Search for the cell housing the specified text and yield its [x, y] center coordinate. 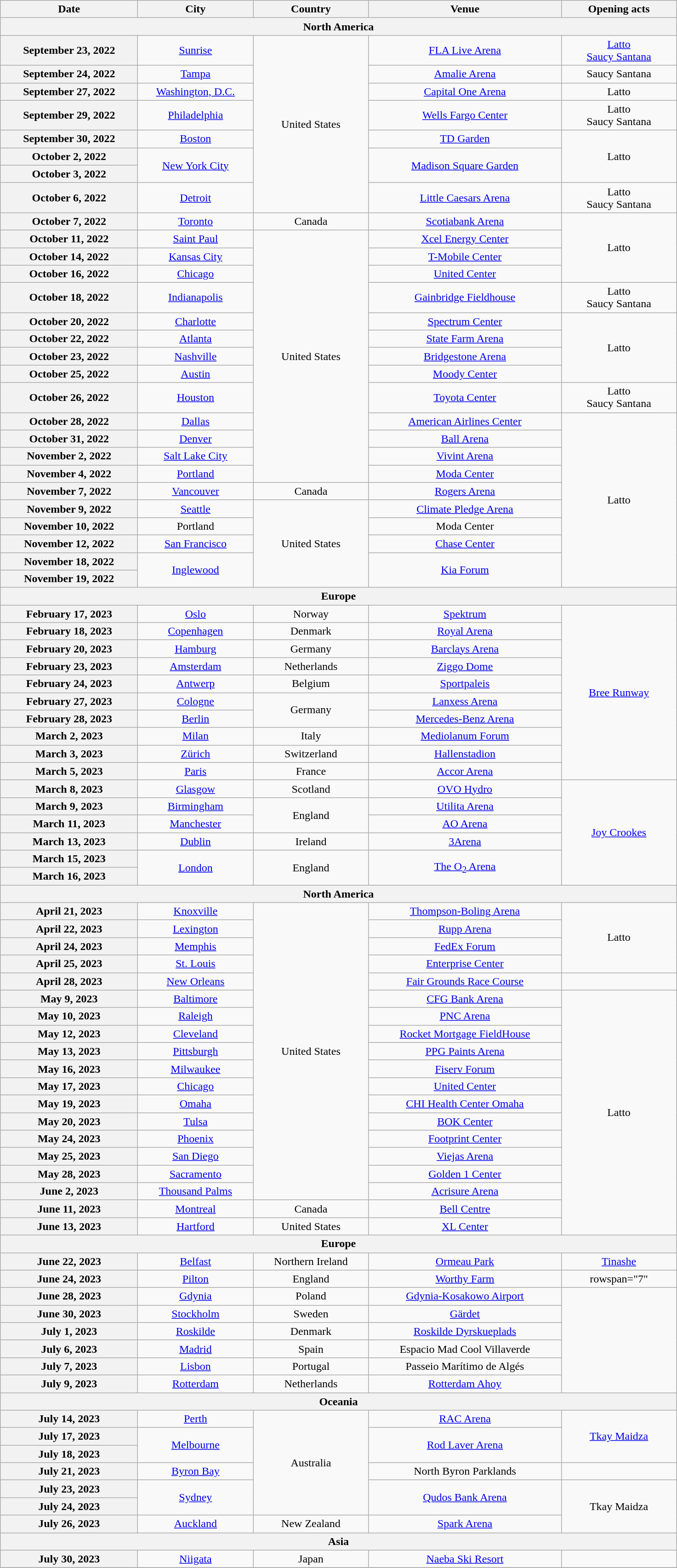
October 14, 2022 [69, 256]
May 28, 2023 [69, 1174]
Hartford [196, 1226]
Rupp Arena [465, 929]
Phoenix [196, 1139]
Switzerland [311, 754]
Roskilde Dyrskueplads [465, 1331]
Moody Center [465, 374]
Fair Grounds Race Course [465, 981]
Denver [196, 439]
Sydney [196, 1498]
Mercedes-Benz Arena [465, 719]
June 13, 2023 [69, 1226]
Belgium [311, 684]
Dallas [196, 421]
February 28, 2023 [69, 719]
Amsterdam [196, 666]
November 19, 2022 [69, 579]
May 16, 2023 [69, 1069]
Portugal [311, 1366]
Barclays Arena [465, 649]
Qudos Bank Arena [465, 1498]
Climate Pledge Arena [465, 509]
Enterprise Center [465, 964]
February 20, 2023 [69, 649]
Auckland [196, 1524]
Byron Bay [196, 1471]
Rocket Mortgage FieldHouse [465, 1034]
Amalie Arena [465, 74]
Little Caesars Arena [465, 198]
Birmingham [196, 806]
Bridgestone Arena [465, 356]
May 12, 2023 [69, 1034]
Oslo [196, 614]
RAC Arena [465, 1419]
Vivint Arena [465, 456]
November 7, 2022 [69, 491]
October 23, 2022 [69, 356]
Viejas Arena [465, 1156]
Houston [196, 397]
July 17, 2023 [69, 1436]
June 22, 2023 [69, 1261]
Manchester [196, 824]
Austin [196, 374]
Norway [311, 614]
Sacramento [196, 1174]
St. Louis [196, 964]
October 26, 2022 [69, 397]
The O2 Arena [465, 868]
OVO Hydro [465, 789]
Ball Arena [465, 439]
February 18, 2023 [69, 631]
Lanxess Arena [465, 701]
Madison Square Garden [465, 165]
Opening acts [619, 9]
Milwaukee [196, 1069]
Australia [311, 1463]
Kia Forum [465, 570]
Tulsa [196, 1122]
Scotiabank Arena [465, 221]
Thousand Palms [196, 1191]
Rod Laver Arena [465, 1445]
Knoxville [196, 911]
Footprint Center [465, 1139]
Lexington [196, 929]
Copenhagen [196, 631]
October 2, 2022 [69, 156]
November 10, 2022 [69, 526]
November 9, 2022 [69, 509]
Detroit [196, 198]
March 13, 2023 [69, 841]
Pilton [196, 1279]
June 28, 2023 [69, 1296]
Ormeau Park [465, 1261]
Tampa [196, 74]
Lisbon [196, 1366]
September 29, 2022 [69, 115]
July 26, 2023 [69, 1524]
October 25, 2022 [69, 374]
Roskilde [196, 1331]
Rotterdam Ahoy [465, 1384]
CHI Health Center Omaha [465, 1104]
October 18, 2022 [69, 298]
February 27, 2023 [69, 701]
Utilita Arena [465, 806]
July 21, 2023 [69, 1471]
San Diego [196, 1156]
Gärdet [465, 1314]
May 19, 2023 [69, 1104]
Bree Runway [619, 692]
Milan [196, 736]
Tinashe [619, 1261]
Worthy Farm [465, 1279]
March 5, 2023 [69, 771]
Bell Centre [465, 1209]
Toyota Center [465, 397]
Ireland [311, 841]
Spectrum Center [465, 321]
Accor Arena [465, 771]
Stockholm [196, 1314]
July 23, 2023 [69, 1489]
April 28, 2023 [69, 981]
PNC Arena [465, 1016]
State Farm Arena [465, 339]
Zürich [196, 754]
March 2, 2023 [69, 736]
Royal Arena [465, 631]
October 28, 2022 [69, 421]
Boston [196, 139]
October 7, 2022 [69, 221]
Gdynia-Kosakowo Airport [465, 1296]
Dublin [196, 841]
Inglewood [196, 570]
June 30, 2023 [69, 1314]
Gainbridge Fieldhouse [465, 298]
Hamburg [196, 649]
Mediolanum Forum [465, 736]
Seattle [196, 509]
Pittsburgh [196, 1051]
Nashville [196, 356]
May 25, 2023 [69, 1156]
September 23, 2022 [69, 51]
Montreal [196, 1209]
October 22, 2022 [69, 339]
November 12, 2022 [69, 544]
July 14, 2023 [69, 1419]
New York City [196, 165]
September 27, 2022 [69, 92]
Memphis [196, 946]
Spektrum [465, 614]
Raleigh [196, 1016]
Scotland [311, 789]
Sportpaleis [465, 684]
Spain [311, 1349]
T-Mobile Center [465, 256]
Spark Arena [465, 1524]
France [311, 771]
Acrisure Arena [465, 1191]
Glasgow [196, 789]
Japan [311, 1559]
February 24, 2023 [69, 684]
October 6, 2022 [69, 198]
Thompson-Boling Arena [465, 911]
Date [69, 9]
March 9, 2023 [69, 806]
November 4, 2022 [69, 474]
Capital One Arena [465, 92]
April 24, 2023 [69, 946]
Charlotte [196, 321]
New Orleans [196, 981]
Paris [196, 771]
3Arena [465, 841]
Rogers Arena [465, 491]
FedEx Forum [465, 946]
Oceania [338, 1401]
June 24, 2023 [69, 1279]
July 30, 2023 [69, 1559]
TD Garden [465, 139]
Saint Paul [196, 239]
Xcel Energy Center [465, 239]
Cleveland [196, 1034]
April 21, 2023 [69, 911]
July 7, 2023 [69, 1366]
March 16, 2023 [69, 876]
October 31, 2022 [69, 439]
November 18, 2022 [69, 561]
October 16, 2022 [69, 274]
March 3, 2023 [69, 754]
CFG Bank Arena [465, 999]
rowspan="7" [619, 1279]
Sunrise [196, 51]
September 30, 2022 [69, 139]
Belfast [196, 1261]
Italy [311, 736]
February 23, 2023 [69, 666]
February 17, 2023 [69, 614]
Cologne [196, 701]
BOK Center [465, 1122]
Poland [311, 1296]
City [196, 9]
Country [311, 9]
London [196, 868]
Washington, D.C. [196, 92]
June 11, 2023 [69, 1209]
Espacio Mad Cool Villaverde [465, 1349]
San Francisco [196, 544]
September 24, 2022 [69, 74]
October 11, 2022 [69, 239]
Wells Fargo Center [465, 115]
North Byron Parklands [465, 1471]
Gdynia [196, 1296]
Fiserv Forum [465, 1069]
Omaha [196, 1104]
November 2, 2022 [69, 456]
July 9, 2023 [69, 1384]
Venue [465, 9]
Vancouver [196, 491]
May 10, 2023 [69, 1016]
Philadelphia [196, 115]
AO Arena [465, 824]
Atlanta [196, 339]
May 20, 2023 [69, 1122]
Madrid [196, 1349]
Passeio Marítimo de Algés [465, 1366]
May 24, 2023 [69, 1139]
Kansas City [196, 256]
Melbourne [196, 1445]
PPG Paints Arena [465, 1051]
Joy Crookes [619, 832]
March 11, 2023 [69, 824]
Indianapolis [196, 298]
Sweden [311, 1314]
October 20, 2022 [69, 321]
Niigata [196, 1559]
XL Center [465, 1226]
FLA Live Arena [465, 51]
Salt Lake City [196, 456]
Baltimore [196, 999]
April 25, 2023 [69, 964]
July 1, 2023 [69, 1331]
Perth [196, 1419]
Northern Ireland [311, 1261]
March 15, 2023 [69, 859]
June 2, 2023 [69, 1191]
Berlin [196, 719]
July 24, 2023 [69, 1506]
Asia [338, 1541]
Ziggo Dome [465, 666]
July 6, 2023 [69, 1349]
Chase Center [465, 544]
May 17, 2023 [69, 1086]
April 22, 2023 [69, 929]
Saucy Santana [619, 74]
October 3, 2022 [69, 174]
March 8, 2023 [69, 789]
Toronto [196, 221]
July 18, 2023 [69, 1454]
New Zealand [311, 1524]
Rotterdam [196, 1384]
American Airlines Center [465, 421]
Golden 1 Center [465, 1174]
Antwerp [196, 684]
Hallenstadion [465, 754]
May 13, 2023 [69, 1051]
Naeba Ski Resort [465, 1559]
May 9, 2023 [69, 999]
